Pinpoint the cell where the given text exists, returning its [X, Y] midpoint coordinate. 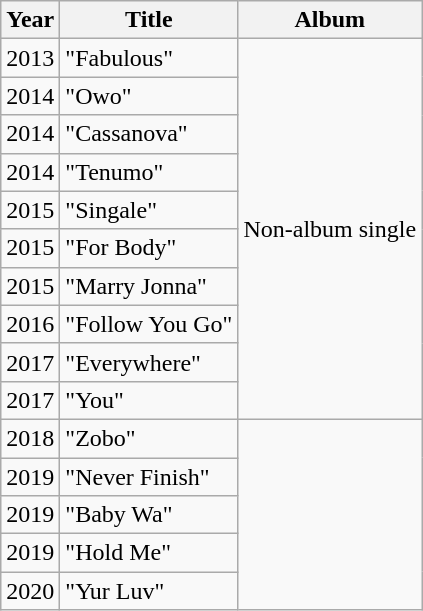
Non-album single [330, 230]
"You" [149, 400]
Title [149, 20]
"Everywhere" [149, 362]
2018 [30, 438]
"For Body" [149, 248]
"Owo" [149, 96]
"Never Finish" [149, 477]
"Yur Luv" [149, 591]
Album [330, 20]
2013 [30, 58]
"Cassanova" [149, 134]
"Singale" [149, 210]
"Hold Me" [149, 553]
2016 [30, 324]
"Baby Wa" [149, 515]
"Fabulous" [149, 58]
Year [30, 20]
"Marry Jonna" [149, 286]
"Tenumo" [149, 172]
"Zobo" [149, 438]
"Follow You Go" [149, 324]
2020 [30, 591]
